From the cell containing the given text, extract its center point as [x, y] coordinate. 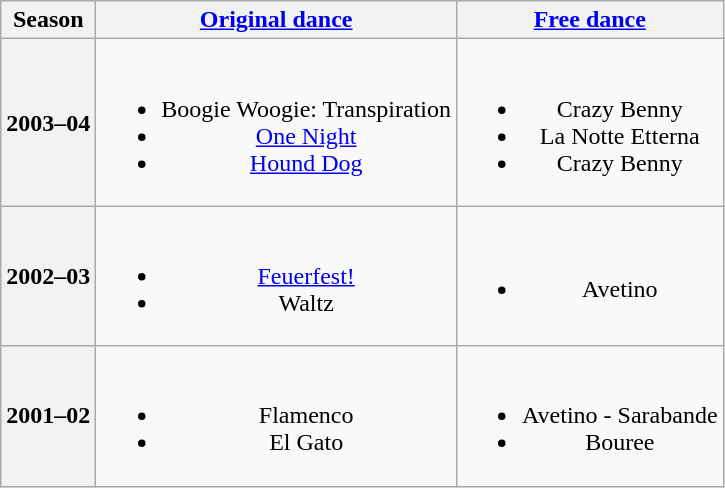
Crazy Benny La Notte Etterna Crazy Benny [590, 122]
Boogie Woogie: Transpiration One Night Hound Dog [276, 122]
Original dance [276, 20]
2002–03 [48, 276]
Season [48, 20]
Avetino - SarabandeBouree [590, 416]
Feuerfest! Waltz [276, 276]
Avetino [590, 276]
Free dance [590, 20]
2003–04 [48, 122]
Flamenco El Gato [276, 416]
2001–02 [48, 416]
